Capture the cell that displays the provided text and extract its (x, y) central coordinate. 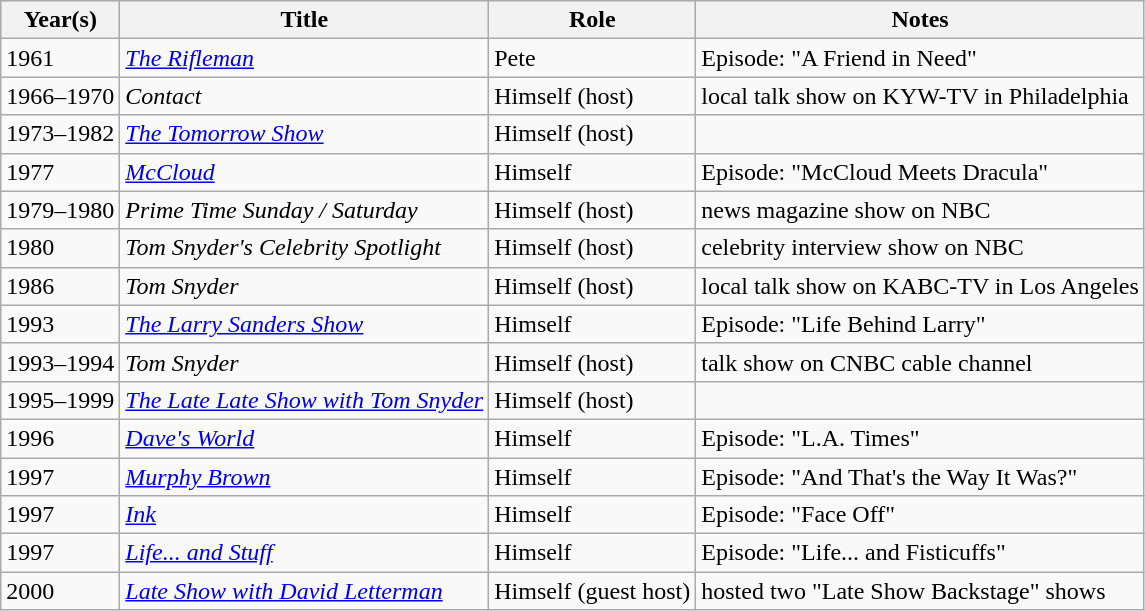
Tom Snyder's Celebrity Spotlight (304, 248)
1980 (60, 248)
Role (592, 20)
hosted two "Late Show Backstage" shows (920, 591)
The Rifleman (304, 58)
local talk show on KABC-TV in Los Angeles (920, 286)
Late Show with David Letterman (304, 591)
1961 (60, 58)
local talk show on KYW-TV in Philadelphia (920, 96)
news magazine show on NBC (920, 210)
Title (304, 20)
1977 (60, 172)
Episode: "Life... and Fisticuffs" (920, 553)
1979–1980 (60, 210)
Notes (920, 20)
Life... and Stuff (304, 553)
2000 (60, 591)
1966–1970 (60, 96)
McCloud (304, 172)
The Larry Sanders Show (304, 324)
celebrity interview show on NBC (920, 248)
1996 (60, 438)
Murphy Brown (304, 477)
1986 (60, 286)
1993 (60, 324)
1973–1982 (60, 134)
Contact (304, 96)
Ink (304, 515)
Year(s) (60, 20)
Prime Time Sunday / Saturday (304, 210)
Episode: "Face Off" (920, 515)
Episode: "L.A. Times" (920, 438)
Pete (592, 58)
Episode: "McCloud Meets Dracula" (920, 172)
talk show on CNBC cable channel (920, 362)
1993–1994 (60, 362)
1995–1999 (60, 400)
The Tomorrow Show (304, 134)
Episode: "And That's the Way It Was?" (920, 477)
Episode: "A Friend in Need" (920, 58)
Himself (guest host) (592, 591)
The Late Late Show with Tom Snyder (304, 400)
Dave's World (304, 438)
Episode: "Life Behind Larry" (920, 324)
